Scan for the cell matching the given text and deliver its (X, Y) coordinate at center. 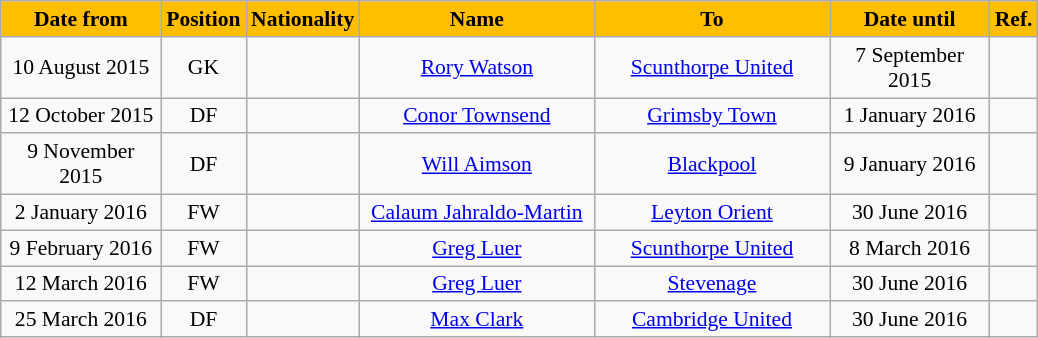
Rory Watson (476, 68)
Will Aimson (476, 164)
Date from (81, 19)
Calaum Jahraldo-Martin (476, 213)
9 November 2015 (81, 164)
To (712, 19)
12 October 2015 (81, 116)
Stevenage (712, 284)
10 August 2015 (81, 68)
Cambridge United (712, 320)
8 March 2016 (910, 248)
Max Clark (476, 320)
12 March 2016 (81, 284)
2 January 2016 (81, 213)
Name (476, 19)
Ref. (1014, 19)
GK (204, 68)
Position (204, 19)
25 March 2016 (81, 320)
Nationality (302, 19)
Grimsby Town (712, 116)
Leyton Orient (712, 213)
1 January 2016 (910, 116)
7 September 2015 (910, 68)
Blackpool (712, 164)
Date until (910, 19)
9 January 2016 (910, 164)
Conor Townsend (476, 116)
9 February 2016 (81, 248)
